Detect which cell encompasses the target text, then output its [x, y] center coordinate. 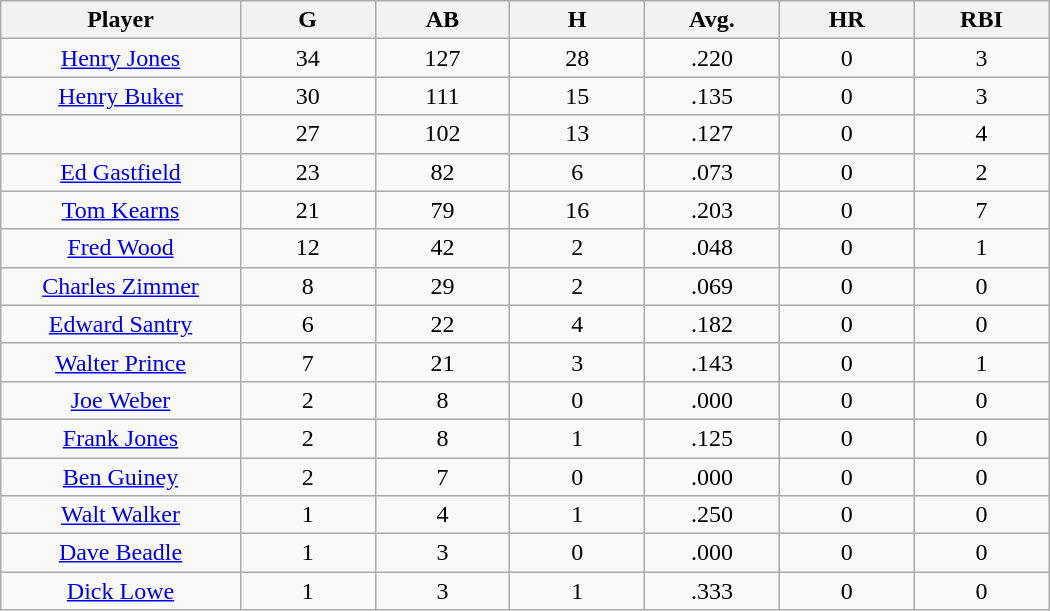
Walter Prince [121, 362]
.135 [712, 96]
12 [308, 248]
.220 [712, 58]
111 [442, 96]
29 [442, 286]
34 [308, 58]
15 [578, 96]
127 [442, 58]
.069 [712, 286]
AB [442, 20]
H [578, 20]
Frank Jones [121, 438]
Ben Guiney [121, 477]
.250 [712, 515]
Dave Beadle [121, 553]
G [308, 20]
82 [442, 172]
Avg. [712, 20]
23 [308, 172]
79 [442, 210]
28 [578, 58]
Walt Walker [121, 515]
.333 [712, 591]
.182 [712, 324]
Dick Lowe [121, 591]
.073 [712, 172]
.143 [712, 362]
.203 [712, 210]
Fred Wood [121, 248]
Joe Weber [121, 400]
RBI [982, 20]
Charles Zimmer [121, 286]
Tom Kearns [121, 210]
16 [578, 210]
Player [121, 20]
Ed Gastfield [121, 172]
Edward Santry [121, 324]
42 [442, 248]
22 [442, 324]
.125 [712, 438]
30 [308, 96]
Henry Jones [121, 58]
Henry Buker [121, 96]
.048 [712, 248]
.127 [712, 134]
HR [846, 20]
27 [308, 134]
102 [442, 134]
13 [578, 134]
